Return (x, y) of the center of cell containing provided text 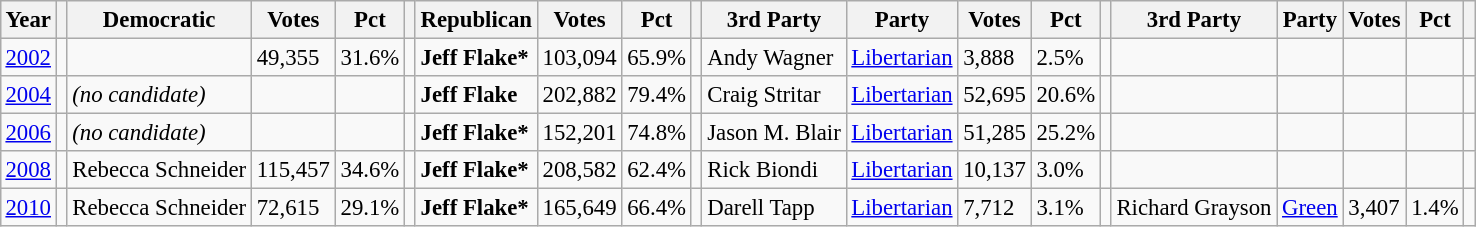
2004 (28, 95)
152,201 (580, 133)
66.4% (656, 208)
208,582 (580, 170)
10,137 (994, 170)
31.6% (370, 57)
2008 (28, 170)
3.1% (1066, 208)
Democratic (160, 20)
3,888 (994, 57)
20.6% (1066, 95)
79.4% (656, 95)
202,882 (580, 95)
Andy Wagner (774, 57)
3.0% (1066, 170)
62.4% (656, 170)
49,355 (293, 57)
29.1% (370, 208)
Jason M. Blair (774, 133)
Republican (476, 20)
74.8% (656, 133)
65.9% (656, 57)
165,649 (580, 208)
52,695 (994, 95)
Jeff Flake (476, 95)
3,407 (1374, 208)
Craig Stritar (774, 95)
7,712 (994, 208)
2.5% (1066, 57)
115,457 (293, 170)
Rick Biondi (774, 170)
51,285 (994, 133)
Year (28, 20)
Green (1310, 208)
Darell Tapp (774, 208)
Richard Grayson (1194, 208)
25.2% (1066, 133)
2010 (28, 208)
1.4% (1435, 208)
72,615 (293, 208)
34.6% (370, 170)
2006 (28, 133)
2002 (28, 57)
103,094 (580, 57)
